Pinpoint the cell where the given text exists, returning its [X, Y] midpoint coordinate. 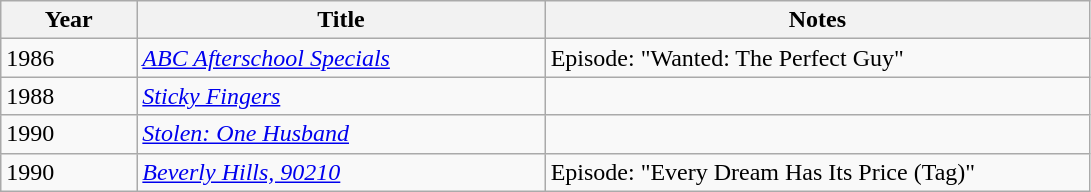
Notes [817, 20]
1988 [69, 96]
Episode: "Every Dream Has Its Price (Tag)" [817, 172]
Year [69, 20]
1986 [69, 58]
Episode: "Wanted: The Perfect Guy" [817, 58]
Title [341, 20]
Beverly Hills, 90210 [341, 172]
Stolen: One Husband [341, 134]
Sticky Fingers [341, 96]
ABC Afterschool Specials [341, 58]
